Provide the [X, Y] coordinate of the cell's center where the given text is located.  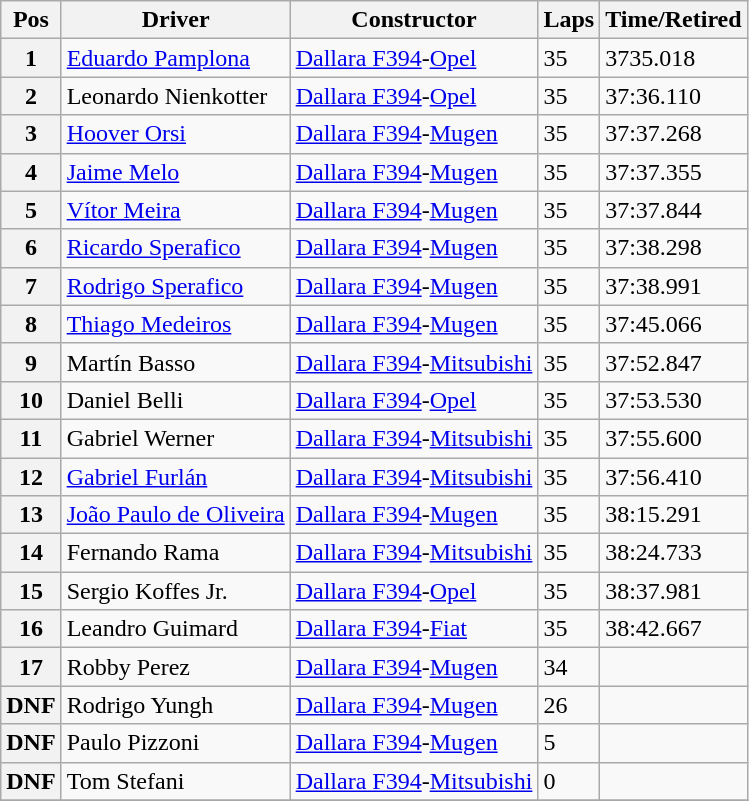
37:45.066 [674, 324]
Dallara F394-Fiat [414, 629]
Constructor [414, 20]
Tom Stefani [176, 781]
Gabriel Werner [176, 438]
37:38.298 [674, 248]
17 [31, 667]
8 [31, 324]
Robby Perez [176, 667]
2 [31, 96]
0 [569, 781]
Leonardo Nienkotter [176, 96]
Daniel Belli [176, 400]
Hoover Orsi [176, 134]
37:37.844 [674, 210]
Thiago Medeiros [176, 324]
38:15.291 [674, 515]
Driver [176, 20]
3 [31, 134]
12 [31, 477]
37:56.410 [674, 477]
Pos [31, 20]
15 [31, 591]
37:38.991 [674, 286]
26 [569, 705]
1 [31, 58]
Sergio Koffes Jr. [176, 591]
7 [31, 286]
14 [31, 553]
Fernando Rama [176, 553]
38:37.981 [674, 591]
Laps [569, 20]
10 [31, 400]
37:37.268 [674, 134]
37:52.847 [674, 362]
37:55.600 [674, 438]
37:37.355 [674, 172]
4 [31, 172]
Rodrigo Yungh [176, 705]
11 [31, 438]
34 [569, 667]
38:24.733 [674, 553]
37:36.110 [674, 96]
Gabriel Furlán [176, 477]
Ricardo Sperafico [176, 248]
3735.018 [674, 58]
João Paulo de Oliveira [176, 515]
6 [31, 248]
Jaime Melo [176, 172]
Time/Retired [674, 20]
Paulo Pizzoni [176, 743]
Eduardo Pamplona [176, 58]
13 [31, 515]
16 [31, 629]
Leandro Guimard [176, 629]
38:42.667 [674, 629]
9 [31, 362]
37:53.530 [674, 400]
Rodrigo Sperafico [176, 286]
Vítor Meira [176, 210]
Martín Basso [176, 362]
